Pinpoint the cell where the given text exists, returning its [X, Y] midpoint coordinate. 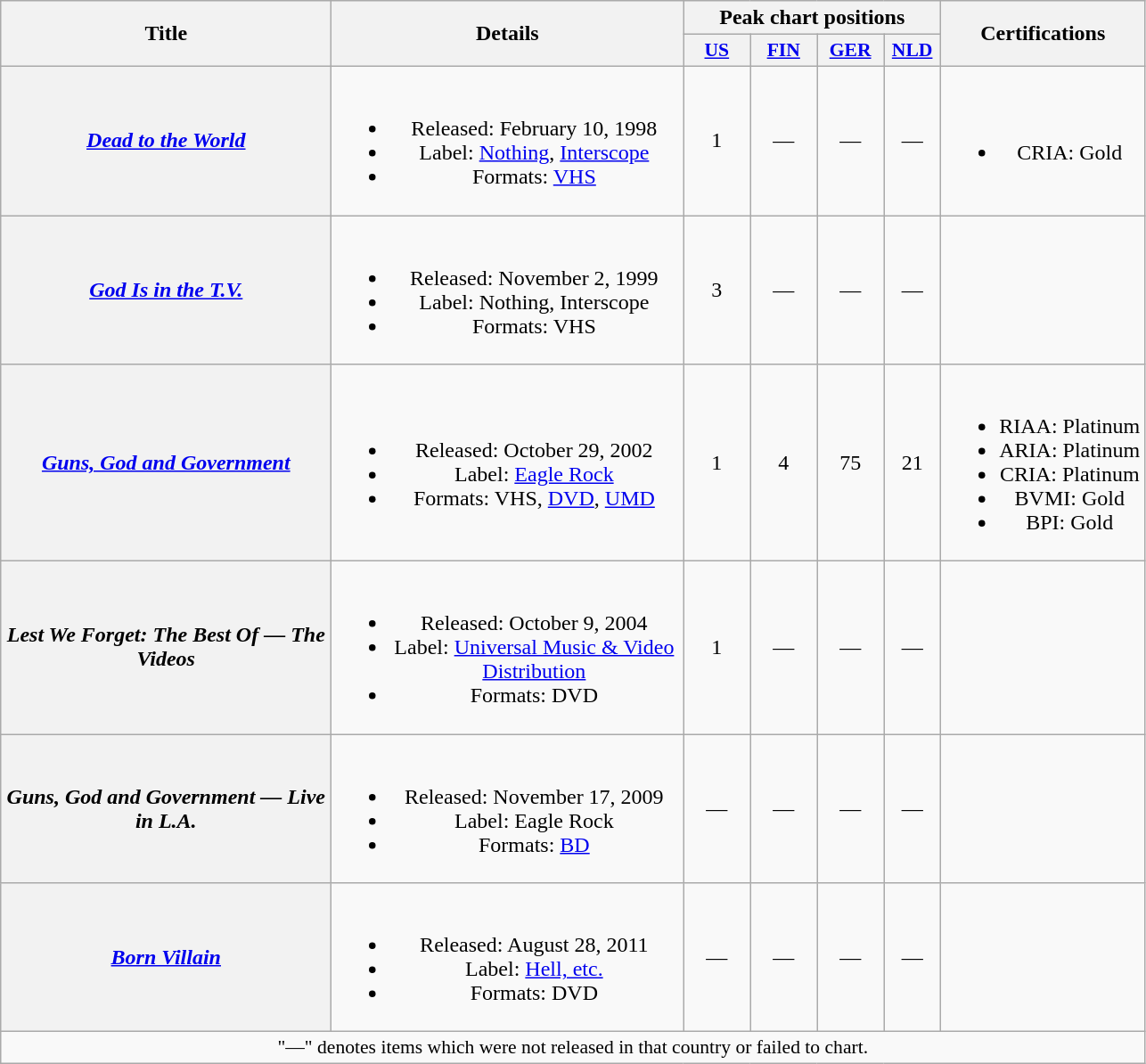
Released: October 9, 2004Label: Universal Music & Video DistributionFormats: DVD [508, 648]
Details [508, 34]
NLD [913, 51]
3 [716, 291]
God Is in the T.V. [166, 291]
GER [850, 51]
4 [784, 463]
Born Villain [166, 957]
Peak chart positions [813, 18]
Guns, God and Government — Live in L.A. [166, 809]
Certifications [1043, 34]
CRIA: Gold [1043, 141]
75 [850, 463]
RIAA: PlatinumARIA: PlatinumCRIA: PlatinumBVMI: GoldBPI: Gold [1043, 463]
US [716, 51]
Lest We Forget: The Best Of — The Videos [166, 648]
"—" denotes items which were not released in that country or failed to chart. [573, 1048]
Released: August 28, 2011Label: Hell, etc.Formats: DVD [508, 957]
FIN [784, 51]
Released: November 17, 2009Label: Eagle RockFormats: BD [508, 809]
21 [913, 463]
Released: February 10, 1998Label: Nothing, InterscopeFormats: VHS [508, 141]
Guns, God and Government [166, 463]
Title [166, 34]
Released: October 29, 2002Label: Eagle RockFormats: VHS, DVD, UMD [508, 463]
Dead to the World [166, 141]
Released: November 2, 1999Label: Nothing, InterscopeFormats: VHS [508, 291]
